Find where the given text appears and provide that cell's center as [x, y] coordinate. 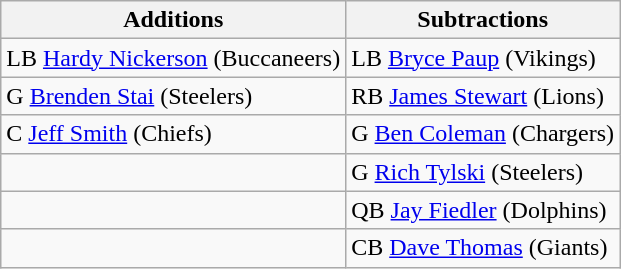
G Rich Tylski (Steelers) [483, 172]
Additions [174, 20]
C Jeff Smith (Chiefs) [174, 134]
Subtractions [483, 20]
RB James Stewart (Lions) [483, 96]
CB Dave Thomas (Giants) [483, 248]
QB Jay Fiedler (Dolphins) [483, 210]
G Ben Coleman (Chargers) [483, 134]
G Brenden Stai (Steelers) [174, 96]
LB Hardy Nickerson (Buccaneers) [174, 58]
LB Bryce Paup (Vikings) [483, 58]
